Capture the cell that displays the provided text and extract its [x, y] central coordinate. 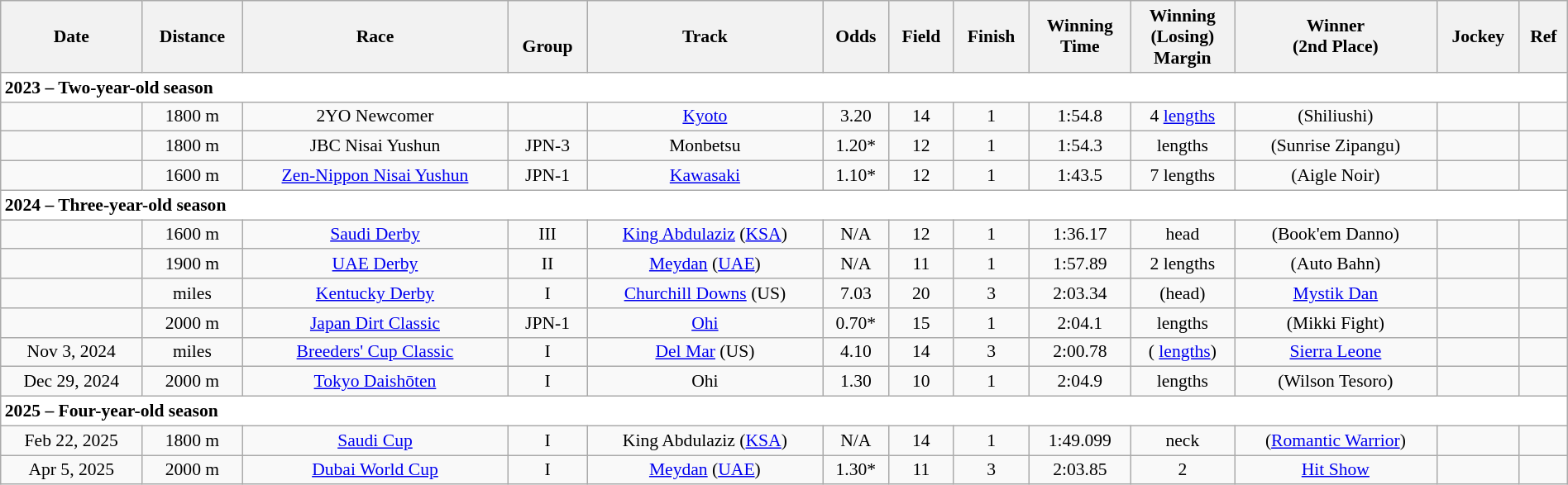
Field [921, 36]
(Sunrise Zipangu) [1336, 146]
1:54.8 [1080, 116]
(Aigle Noir) [1336, 176]
WinningTime [1080, 36]
Finish [992, 36]
4 lengths [1183, 116]
2023 – Two-year-old season [784, 88]
Sierra Leone [1336, 352]
( lengths) [1183, 352]
7 lengths [1183, 176]
Monbetsu [705, 146]
Winner(2nd Place) [1336, 36]
Kyoto [705, 116]
1.20* [857, 146]
Winning(Losing)Margin [1183, 36]
7.03 [857, 293]
JBC Nisai Yushun [375, 146]
II [547, 264]
Kawasaki [705, 176]
1:49.099 [1080, 440]
UAE Derby [375, 264]
1900 m [192, 264]
2 lengths [1183, 264]
15 [921, 323]
Hit Show [1336, 470]
Kentucky Derby [375, 293]
Jockey [1478, 36]
2:04.1 [1080, 323]
(Auto Bahn) [1336, 264]
1:36.17 [1080, 235]
2:03.85 [1080, 470]
Saudi Cup [375, 440]
2YO Newcomer [375, 116]
III [547, 235]
2:04.9 [1080, 382]
3.20 [857, 116]
1:43.5 [1080, 176]
1.30* [857, 470]
Ref [1543, 36]
2:00.78 [1080, 352]
2025 – Four-year-old season [784, 411]
Dubai World Cup [375, 470]
(Shiliushi) [1336, 116]
Mystik Dan [1336, 293]
1:54.3 [1080, 146]
Saudi Derby [375, 235]
20 [921, 293]
head [1183, 235]
Zen-Nippon Nisai Yushun [375, 176]
2024 – Three-year-old season [784, 205]
Group [547, 36]
Distance [192, 36]
Nov 3, 2024 [71, 352]
1.30 [857, 382]
neck [1183, 440]
Breeders' Cup Classic [375, 352]
2:03.34 [1080, 293]
(Book'em Danno) [1336, 235]
Date [71, 36]
Del Mar (US) [705, 352]
Churchill Downs (US) [705, 293]
Japan Dirt Classic [375, 323]
2 [1183, 470]
(Mikki Fight) [1336, 323]
4.10 [857, 352]
(Wilson Tesoro) [1336, 382]
Track [705, 36]
Race [375, 36]
Odds [857, 36]
0.70* [857, 323]
JPN-3 [547, 146]
Tokyo Daishōten [375, 382]
(Romantic Warrior) [1336, 440]
Dec 29, 2024 [71, 382]
(head) [1183, 293]
1.10* [857, 176]
Apr 5, 2025 [71, 470]
Feb 22, 2025 [71, 440]
10 [921, 382]
1:57.89 [1080, 264]
